Provide the (x, y) coordinate of the cell's center where the given text is located.  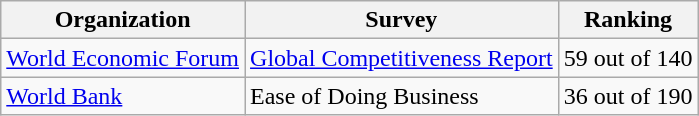
Organization (123, 20)
59 out of 140 (628, 58)
Survey (402, 20)
World Economic Forum (123, 58)
36 out of 190 (628, 96)
World Bank (123, 96)
Ranking (628, 20)
Ease of Doing Business (402, 96)
Global Competitiveness Report (402, 58)
